From the cell containing the given text, extract its center point as (X, Y) coordinate. 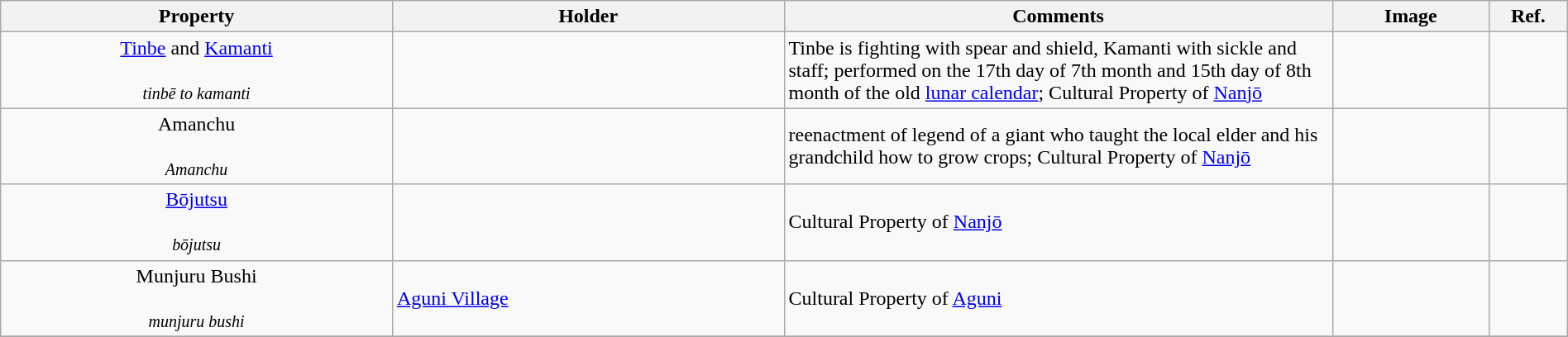
AmanchuAmanchu (197, 146)
Image (1411, 17)
Cultural Property of Nanjō (1059, 222)
Holder (588, 17)
Aguni Village (588, 298)
Comments (1059, 17)
Tinbe and Kamantitinbē to kamanti (197, 70)
reenactment of legend of a giant who taught the local elder and his grandchild how to grow crops; Cultural Property of Nanjō (1059, 146)
Property (197, 17)
Ref. (1528, 17)
Cultural Property of Aguni (1059, 298)
Munjuru Bushimunjuru bushi (197, 298)
Bōjutsubōjutsu (197, 222)
